Find where the given text appears and provide that cell's center as [X, Y] coordinate. 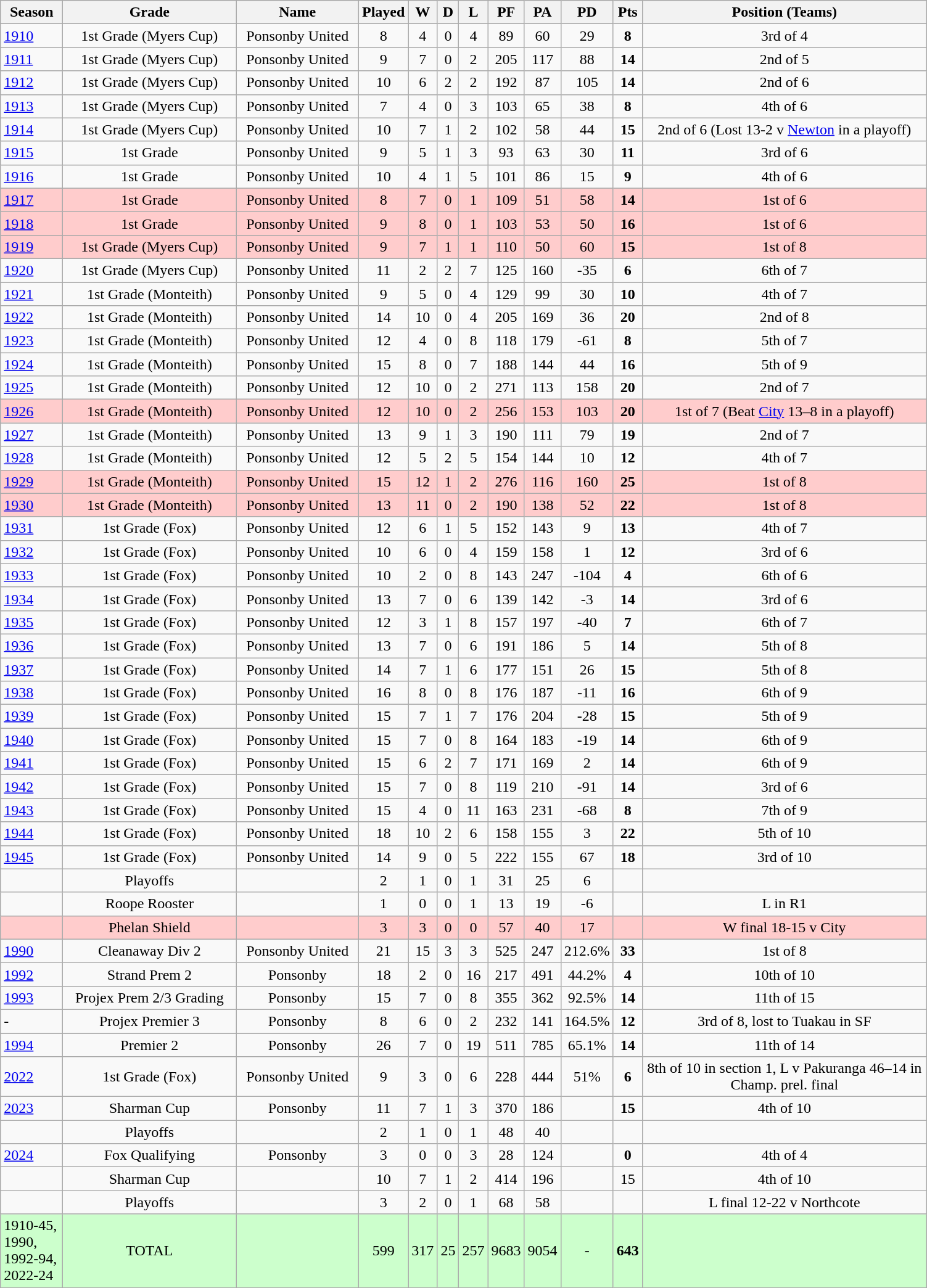
28 [506, 1155]
271 [506, 388]
159 [506, 552]
9054 [543, 1250]
4th of 4 [785, 1155]
1922 [32, 318]
53 [543, 223]
117 [543, 59]
1928 [32, 458]
-68 [587, 810]
21 [383, 951]
1921 [32, 294]
191 [506, 646]
142 [543, 599]
65 [543, 106]
3rd of 8, lost to Tuakau in SF [785, 1021]
1939 [32, 716]
-40 [587, 622]
Grade [149, 12]
151 [543, 669]
79 [587, 435]
93 [506, 153]
113 [543, 388]
1911 [32, 59]
212.6% [587, 951]
157 [506, 622]
1929 [32, 482]
65.1% [587, 1045]
2nd of 6 (Lost 13-2 v Newton in a playoff) [785, 129]
Projex Premier 3 [149, 1021]
109 [506, 200]
3rd of 4 [785, 36]
29 [587, 36]
3rd of 10 [785, 857]
414 [506, 1179]
196 [543, 1179]
362 [543, 998]
36 [587, 318]
1941 [32, 763]
87 [543, 83]
7th of 9 [785, 810]
111 [543, 435]
124 [543, 1155]
68 [506, 1202]
1916 [32, 176]
Projex Prem 2/3 Grading [149, 998]
-104 [587, 575]
-28 [587, 716]
116 [543, 482]
Premier 2 [149, 1045]
2nd of 6 [785, 83]
-3 [587, 599]
Strand Prem 2 [149, 974]
1932 [32, 552]
6th of 6 [785, 575]
-11 [587, 693]
11th of 14 [785, 1045]
5th of 7 [785, 341]
8th of 10 in section 1, L v Pakuranga 46–14 in Champ. prel. final [785, 1077]
-35 [587, 270]
1945 [32, 857]
101 [506, 176]
1933 [32, 575]
491 [543, 974]
197 [543, 622]
Cleanaway Div 2 [149, 951]
9683 [506, 1250]
D [448, 12]
643 [628, 1250]
PA [543, 12]
1931 [32, 528]
TOTAL [149, 1250]
228 [506, 1077]
1913 [32, 106]
PF [506, 12]
177 [506, 669]
Season [32, 12]
1930 [32, 505]
11th of 15 [785, 998]
1920 [32, 270]
33 [628, 951]
179 [543, 341]
370 [506, 1109]
1925 [32, 388]
1994 [32, 1045]
44.2% [587, 974]
444 [543, 1077]
63 [543, 153]
1938 [32, 693]
183 [543, 740]
163 [506, 810]
1940 [32, 740]
1992 [32, 974]
48 [506, 1132]
Phelan Shield [149, 927]
10th of 10 [785, 974]
17 [587, 927]
355 [506, 998]
1943 [32, 810]
171 [506, 763]
129 [506, 294]
1936 [32, 646]
38 [587, 106]
153 [543, 411]
92.5% [587, 998]
1919 [32, 247]
2nd of 5 [785, 59]
86 [543, 176]
1993 [32, 998]
Roope Rooster [149, 904]
L in R1 [785, 904]
L [474, 12]
Position (Teams) [785, 12]
1934 [32, 599]
88 [587, 59]
W [423, 12]
1927 [32, 435]
1923 [32, 341]
-19 [587, 740]
138 [543, 505]
1918 [32, 223]
52 [587, 505]
Played [383, 12]
2nd of 8 [785, 318]
232 [506, 1021]
256 [506, 411]
L final 12-22 v Northcote [785, 1202]
51 [543, 200]
1910-45, 1990, 1992-94, 2022-24 [32, 1250]
102 [506, 129]
511 [506, 1045]
2023 [32, 1109]
1914 [32, 129]
317 [423, 1250]
1990 [32, 951]
Fox Qualifying [149, 1155]
-61 [587, 341]
57 [506, 927]
525 [506, 951]
-91 [587, 787]
222 [506, 857]
1910 [32, 36]
1912 [32, 83]
119 [506, 787]
217 [506, 974]
89 [506, 36]
125 [506, 270]
192 [506, 83]
204 [543, 716]
139 [506, 599]
1st of 7 (Beat City 13–8 in a playoff) [785, 411]
1942 [32, 787]
31 [506, 880]
164 [506, 740]
-6 [587, 904]
164.5% [587, 1021]
W final 18-15 v City [785, 927]
Pts [628, 12]
1924 [32, 364]
1915 [32, 153]
PD [587, 12]
599 [383, 1250]
141 [543, 1021]
118 [506, 341]
5th of 10 [785, 834]
1937 [32, 669]
2024 [32, 1155]
1926 [32, 411]
276 [506, 482]
1944 [32, 834]
2022 [32, 1077]
110 [506, 247]
154 [506, 458]
51% [587, 1077]
67 [587, 857]
99 [543, 294]
210 [543, 787]
1917 [32, 200]
105 [587, 83]
785 [543, 1045]
231 [543, 810]
257 [474, 1250]
152 [506, 528]
Name [297, 12]
188 [506, 364]
187 [543, 693]
1935 [32, 622]
